Return the [X, Y] coordinate for the center point of the cell that contains the specified text.  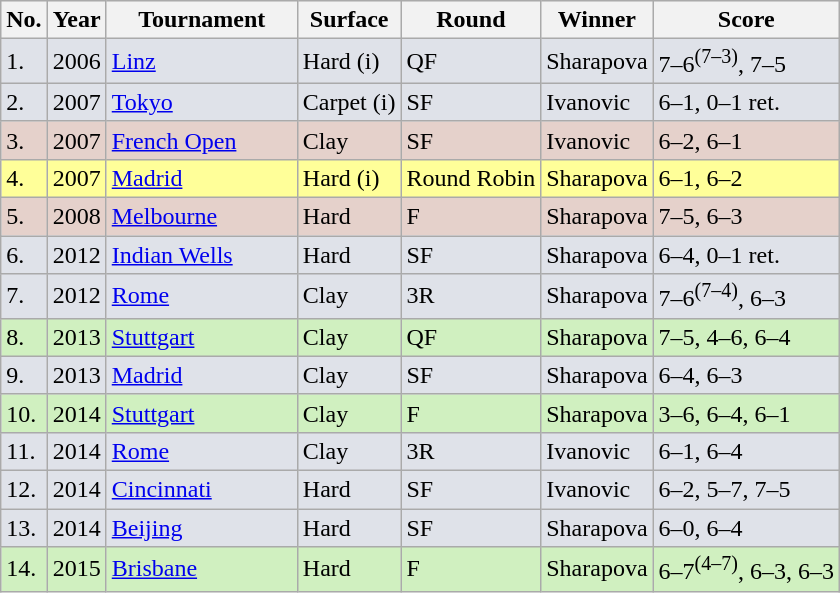
4. [24, 178]
8. [24, 337]
Round [471, 20]
Carpet (i) [349, 102]
12. [24, 489]
Score [746, 20]
6–4, 0–1 ret. [746, 255]
Winner [597, 20]
7. [24, 296]
2015 [76, 570]
Indian Wells [202, 255]
13. [24, 528]
3–6, 6–4, 6–1 [746, 413]
Round Robin [471, 178]
7–6(7–3), 7–5 [746, 62]
1. [24, 62]
6–1, 6–2 [746, 178]
French Open [202, 140]
9. [24, 375]
Melbourne [202, 217]
6–1, 6–4 [746, 451]
6. [24, 255]
2006 [76, 62]
Tournament [202, 20]
No. [24, 20]
7–5, 6–3 [746, 217]
14. [24, 570]
6–0, 6–4 [746, 528]
3. [24, 140]
11. [24, 451]
Brisbane [202, 570]
2008 [76, 217]
7–6(7–4), 6–3 [746, 296]
Surface [349, 20]
2. [24, 102]
Beijing [202, 528]
10. [24, 413]
Linz [202, 62]
7–5, 4–6, 6–4 [746, 337]
6–7(4–7), 6–3, 6–3 [746, 570]
Cincinnati [202, 489]
Tokyo [202, 102]
6–4, 6–3 [746, 375]
6–2, 5–7, 7–5 [746, 489]
6–2, 6–1 [746, 140]
5. [24, 217]
Year [76, 20]
6–1, 0–1 ret. [746, 102]
